From the cell containing the given text, extract its center point as [x, y] coordinate. 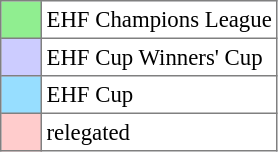
EHF Cup [159, 95]
EHF Cup Winners' Cup [159, 57]
relegated [159, 132]
EHF Champions League [159, 20]
